Provide the [X, Y] coordinate of the cell's center where the given text is located.  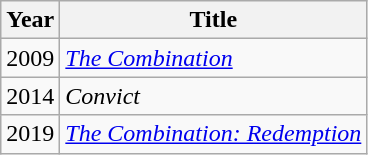
Year [30, 20]
2014 [30, 96]
Convict [214, 96]
Title [214, 20]
2009 [30, 58]
2019 [30, 134]
The Combination: Redemption [214, 134]
The Combination [214, 58]
